Find where the given text appears and provide that cell's center as (x, y) coordinate. 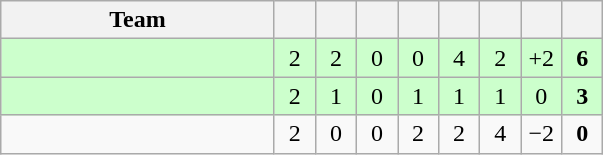
−2 (542, 134)
Team (138, 20)
3 (582, 96)
6 (582, 58)
+2 (542, 58)
